Identify which cell holds the provided text, then report its (X, Y) central coordinate. 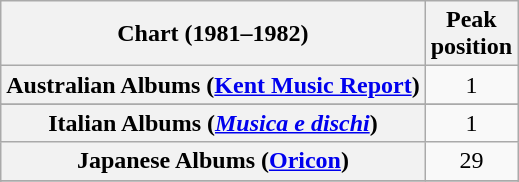
Japanese Albums (Oricon) (213, 161)
Italian Albums (Musica e dischi) (213, 123)
Chart (1981–1982) (213, 34)
Australian Albums (Kent Music Report) (213, 85)
Peakposition (471, 34)
29 (471, 161)
